Extract the (x, y) coordinate from the center of the cell holding the provided text.  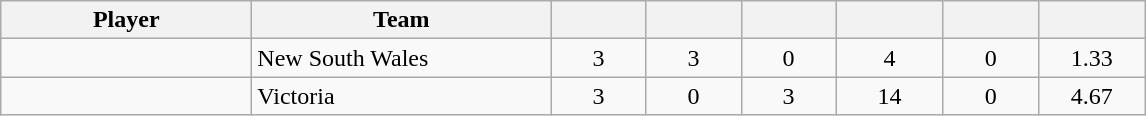
Player (126, 20)
14 (890, 96)
1.33 (1092, 58)
New South Wales (402, 58)
Team (402, 20)
4 (890, 58)
Victoria (402, 96)
4.67 (1092, 96)
